Scan for the cell matching the given text and deliver its (X, Y) coordinate at center. 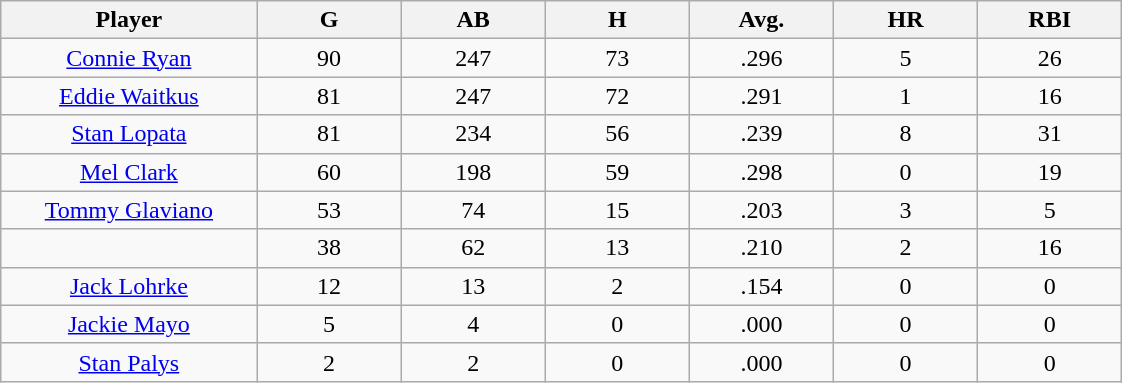
26 (1050, 58)
90 (329, 58)
.298 (761, 172)
62 (473, 248)
H (617, 20)
59 (617, 172)
RBI (1050, 20)
12 (329, 286)
234 (473, 134)
38 (329, 248)
.291 (761, 96)
3 (905, 210)
.239 (761, 134)
Stan Lopata (129, 134)
G (329, 20)
HR (905, 20)
4 (473, 324)
Eddie Waitkus (129, 96)
Avg. (761, 20)
Stan Palys (129, 362)
31 (1050, 134)
AB (473, 20)
15 (617, 210)
56 (617, 134)
60 (329, 172)
.154 (761, 286)
1 (905, 96)
74 (473, 210)
.296 (761, 58)
Jack Lohrke (129, 286)
53 (329, 210)
.210 (761, 248)
Connie Ryan (129, 58)
.203 (761, 210)
Tommy Glaviano (129, 210)
72 (617, 96)
73 (617, 58)
Mel Clark (129, 172)
Player (129, 20)
Jackie Mayo (129, 324)
198 (473, 172)
8 (905, 134)
19 (1050, 172)
